For the text-containing cell, return its midpoint in (x, y) coordinate format. 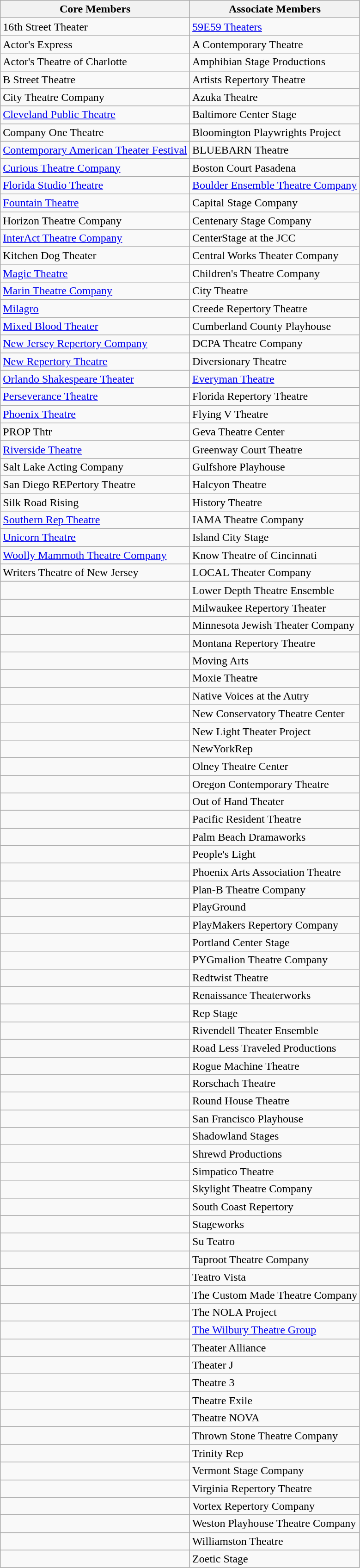
Actor's Theatre of Charlotte (95, 62)
Theatre Exile (275, 1401)
Rogue Machine Theatre (275, 1066)
Milagro (95, 309)
Shrewd Productions (275, 1154)
Magic Theatre (95, 273)
Capital Stage Company (275, 203)
Su Teatro (275, 1242)
Writers Theatre of New Jersey (95, 573)
Florida Repertory Theatre (275, 397)
Geva Theatre Center (275, 432)
Fountain Theatre (95, 203)
Theatre 3 (275, 1383)
Teatro Vista (275, 1277)
Rep Stage (275, 1013)
History Theatre (275, 502)
San Diego REPertory Theatre (95, 484)
16th Street Theater (95, 27)
Island City Stage (275, 538)
Cleveland Public Theatre (95, 115)
The NOLA Project (275, 1312)
Amphibian Stage Productions (275, 62)
Shadowland Stages (275, 1136)
The Custom Made Theatre Company (275, 1295)
Southern Rep Theatre (95, 520)
Olney Theatre Center (275, 766)
Boulder Ensemble Theatre Company (275, 185)
Zoetic Stage (275, 1559)
Contemporary American Theater Festival (95, 150)
PROP Thtr (95, 432)
Palm Beach Dramaworks (275, 837)
Rivendell Theater Ensemble (275, 1030)
CenterStage at the JCC (275, 238)
Native Voices at the Autry (275, 696)
Rorschach Theatre (275, 1084)
BLUEBARN Theatre (275, 150)
New Repertory Theatre (95, 361)
Theatre NOVA (275, 1418)
Florida Studio Theatre (95, 185)
Woolly Mammoth Theatre Company (95, 555)
Minnesota Jewish Theater Company (275, 626)
Centenary Stage Company (275, 221)
Actor's Express (95, 44)
Horizon Theatre Company (95, 221)
Marin Theatre Company (95, 291)
Children's Theatre Company (275, 273)
Vermont Stage Company (275, 1471)
Halcyon Theatre (275, 484)
Round House Theatre (275, 1101)
Road Less Traveled Productions (275, 1048)
Thrown Stone Theatre Company (275, 1436)
New Jersey Repertory Company (95, 344)
Bloomington Playwrights Project (275, 132)
Moving Arts (275, 661)
Oregon Contemporary Theatre (275, 784)
Skylight Theatre Company (275, 1189)
Montana Repertory Theatre (275, 643)
InterAct Theatre Company (95, 238)
Core Members (95, 9)
Greenway Court Theatre (275, 449)
Gulfshore Playhouse (275, 467)
A Contemporary Theatre (275, 44)
Know Theatre of Cincinnati (275, 555)
The Wilbury Theatre Group (275, 1330)
Trinity Rep (275, 1453)
Phoenix Arts Association Theatre (275, 872)
Azuka Theatre (275, 97)
Perseverance Theatre (95, 397)
City Theatre Company (95, 97)
59E59 Theaters (275, 27)
Mixed Blood Theater (95, 326)
Creede Repertory Theatre (275, 309)
Milwaukee Repertory Theater (275, 608)
Unicorn Theatre (95, 538)
City Theatre (275, 291)
People's Light (275, 855)
IAMA Theatre Company (275, 520)
Phoenix Theatre (95, 414)
Central Works Theater Company (275, 256)
Kitchen Dog Theater (95, 256)
NewYorkRep (275, 749)
Pacific Resident Theatre (275, 819)
PlayGround (275, 907)
DCPA Theatre Company (275, 344)
Boston Court Pasadena (275, 167)
Riverside Theatre (95, 449)
Diversionary Theatre (275, 361)
LOCAL Theater Company (275, 573)
Curious Theatre Company (95, 167)
Baltimore Center Stage (275, 115)
Associate Members (275, 9)
Flying V Theatre (275, 414)
Artists Repertory Theatre (275, 80)
PYGmalion Theatre Company (275, 960)
Taproot Theatre Company (275, 1259)
New Light Theater Project (275, 731)
San Francisco Playhouse (275, 1119)
B Street Theatre (95, 80)
Williamston Theatre (275, 1541)
Everyman Theatre (275, 379)
Vortex Repertory Company (275, 1506)
PlayMakers Repertory Company (275, 925)
Weston Playhouse Theatre Company (275, 1524)
Simpatico Theatre (275, 1171)
Cumberland County Playhouse (275, 326)
Lower Depth Theatre Ensemble (275, 590)
Salt Lake Acting Company (95, 467)
Virginia Repertory Theatre (275, 1488)
Portland Center Stage (275, 942)
Theater J (275, 1365)
Renaissance Theaterworks (275, 995)
Stageworks (275, 1224)
Redtwist Theatre (275, 978)
Orlando Shakespeare Theater (95, 379)
New Conservatory Theatre Center (275, 713)
Out of Hand Theater (275, 802)
Silk Road Rising (95, 502)
Plan-B Theatre Company (275, 890)
Moxie Theatre (275, 678)
South Coast Repertory (275, 1207)
Theater Alliance (275, 1348)
Company One Theatre (95, 132)
